Output the (X, Y) coordinate of the center of the cell containing the given text.  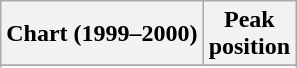
Chart (1999–2000) (102, 34)
Peakposition (249, 34)
